Determine the [X, Y] coordinate at the center of the cell enclosing the given text.  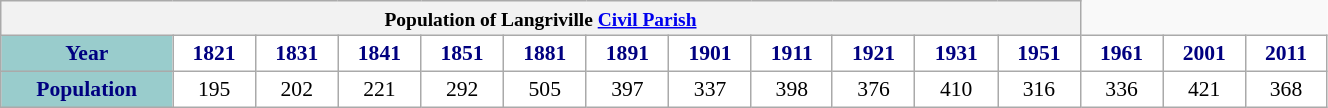
505 [544, 90]
Year [87, 54]
1911 [792, 54]
1891 [628, 54]
336 [1122, 90]
1901 [710, 54]
2011 [1286, 54]
195 [214, 90]
397 [628, 90]
202 [296, 90]
Population of Langriville Civil Parish [540, 18]
1841 [380, 54]
1961 [1122, 54]
368 [1286, 90]
337 [710, 90]
1921 [874, 54]
292 [462, 90]
398 [792, 90]
221 [380, 90]
1821 [214, 54]
Population [87, 90]
410 [956, 90]
1881 [544, 54]
1951 [1040, 54]
1851 [462, 54]
1931 [956, 54]
1831 [296, 54]
2001 [1204, 54]
316 [1040, 90]
421 [1204, 90]
376 [874, 90]
